Return (x, y) of the center of cell containing provided text 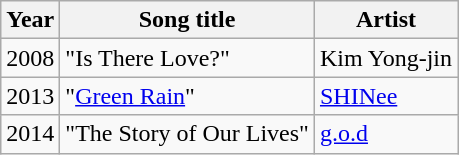
Artist (386, 20)
Song title (188, 20)
Year (30, 20)
2014 (30, 134)
"The Story of Our Lives" (188, 134)
"Green Rain" (188, 96)
2013 (30, 96)
g.o.d (386, 134)
2008 (30, 58)
"Is There Love?" (188, 58)
Kim Yong-jin (386, 58)
SHINee (386, 96)
